Extract the (X, Y) coordinate from the center of the cell holding the provided text.  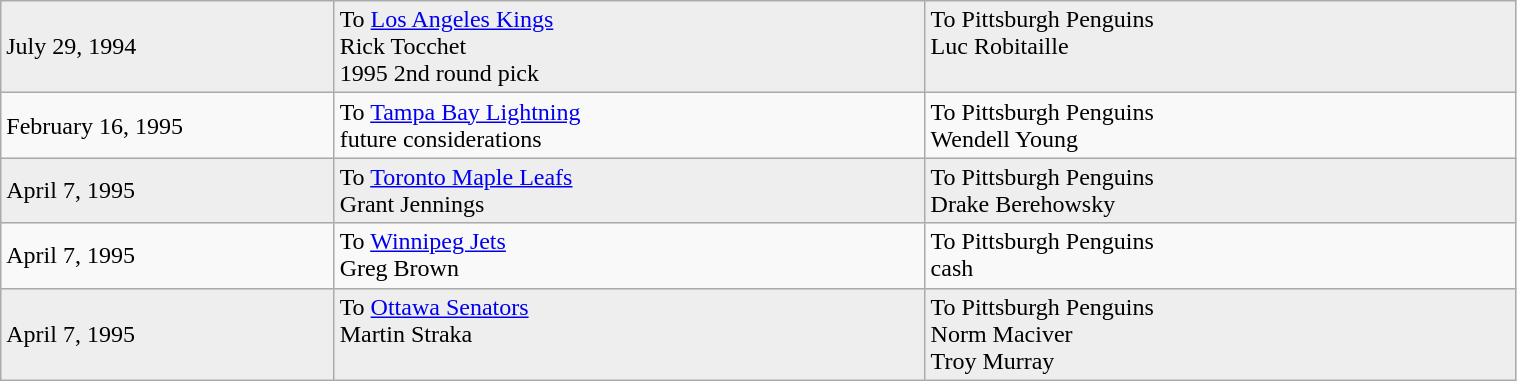
To Pittsburgh PenguinsWendell Young (1220, 126)
To Ottawa SenatorsMartin Straka (630, 334)
To Toronto Maple LeafsGrant Jennings (630, 190)
To Los Angeles KingsRick Tocchet1995 2nd round pick (630, 47)
July 29, 1994 (168, 47)
February 16, 1995 (168, 126)
To Pittsburgh PenguinsDrake Berehowsky (1220, 190)
To Tampa Bay Lightningfuture considerations (630, 126)
To Pittsburgh PenguinsLuc Robitaille (1220, 47)
To Pittsburgh Penguinscash (1220, 256)
To Pittsburgh PenguinsNorm MaciverTroy Murray (1220, 334)
To Winnipeg JetsGreg Brown (630, 256)
